Provide the [X, Y] coordinate of the cell's center where the given text is located.  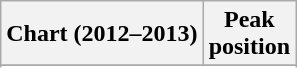
Peakposition [249, 34]
Chart (2012–2013) [102, 34]
